Find where the given text appears and provide that cell's center as [X, Y] coordinate. 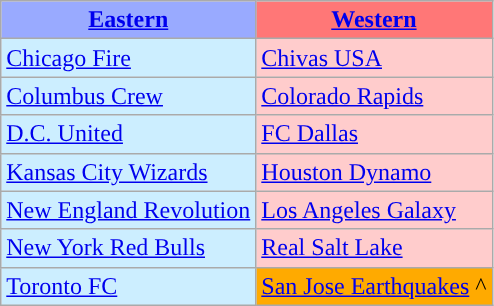
Los Angeles Galaxy [374, 210]
Toronto FC [128, 286]
Colorado Rapids [374, 96]
FC Dallas [374, 134]
Kansas City Wizards [128, 172]
Western [374, 20]
San Jose Earthquakes ^ [374, 286]
Chicago Fire [128, 58]
Eastern [128, 20]
Real Salt Lake [374, 248]
New England Revolution [128, 210]
Chivas USA [374, 58]
Columbus Crew [128, 96]
D.C. United [128, 134]
Houston Dynamo [374, 172]
New York Red Bulls [128, 248]
